From the cell containing the given text, extract its center point as (x, y) coordinate. 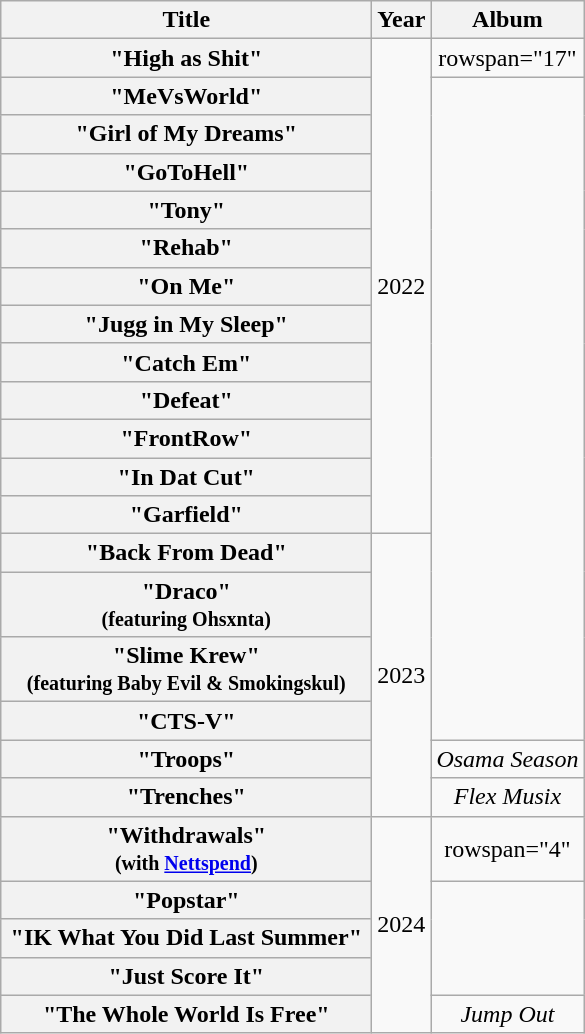
"High as Shit" (186, 58)
"Slime Krew"(featuring Baby Evil & Smokingskul) (186, 670)
"FrontRow" (186, 438)
"Back From Dead" (186, 553)
Album (508, 20)
"Defeat" (186, 400)
"Catch Em" (186, 362)
2024 (402, 924)
Year (402, 20)
"MeVsWorld" (186, 96)
"Withdrawals"(with Nettspend) (186, 848)
"Draco"(featuring Ohsxnta) (186, 604)
"Trenches" (186, 797)
"Just Score It" (186, 976)
Title (186, 20)
"Popstar" (186, 900)
"Garfield" (186, 515)
rowspan="17" (508, 58)
"GoToHell" (186, 172)
Jump Out (508, 1014)
rowspan="4" (508, 848)
"IK What You Did Last Summer" (186, 938)
"Tony" (186, 210)
"Rehab" (186, 248)
"Girl of My Dreams" (186, 134)
Flex Musix (508, 797)
"In Dat Cut" (186, 477)
Osama Season (508, 759)
"Jugg in My Sleep" (186, 324)
2023 (402, 675)
"Troops" (186, 759)
"CTS-V" (186, 721)
"The Whole World Is Free" (186, 1014)
2022 (402, 286)
"On Me" (186, 286)
